Return (X, Y) of the center of cell containing provided text 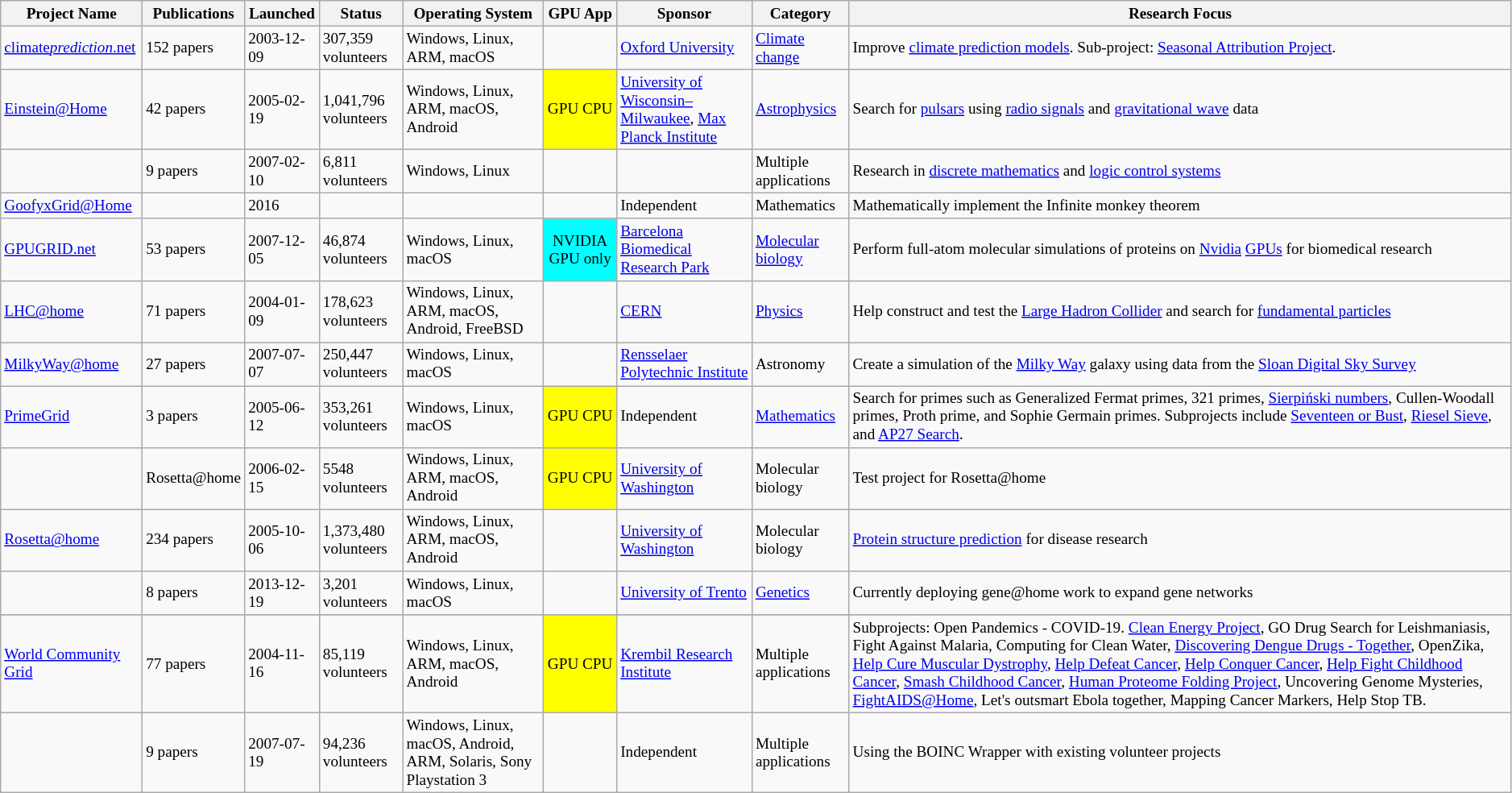
Barcelona Biomedical Research Park (685, 250)
Currently deploying gene@home work to expand gene networks (1180, 593)
5548 volunteers (361, 479)
2006-02-15 (282, 479)
LHC@home (72, 311)
3 papers (193, 417)
2005-06-12 (282, 417)
climateprediction.net (72, 48)
1,041,796 volunteers (361, 110)
53 papers (193, 250)
46,874 volunteers (361, 250)
GPU App (580, 14)
Astrophysics (801, 110)
Oxford University (685, 48)
Status (361, 14)
8 papers (193, 593)
Category (801, 14)
2013-12-19 (282, 593)
2007-07-07 (282, 364)
94,236 volunteers (361, 753)
CERN (685, 311)
2007-07-19 (282, 753)
Genetics (801, 593)
85,119 volunteers (361, 664)
2007-02-10 (282, 171)
PrimeGrid (72, 417)
152 papers (193, 48)
Research Focus (1180, 14)
77 papers (193, 664)
Help construct and test the Large Hadron Collider and search for fundamental particles (1180, 311)
Operating System (474, 14)
Physics (801, 311)
2003-12-09 (282, 48)
307,359 volunteers (361, 48)
Einstein@Home (72, 110)
27 papers (193, 364)
Krembil Research Institute (685, 664)
Protein structure prediction for disease research (1180, 540)
World Community Grid (72, 664)
Improve climate prediction models. Sub-project: Seasonal Attribution Project. (1180, 48)
353,261 volunteers (361, 417)
Research in discrete mathematics and logic control systems (1180, 171)
Perform full-atom molecular simulations of proteins on Nvidia GPUs for biomedical research (1180, 250)
Sponsor (685, 14)
Test project for Rosetta@home (1180, 479)
2004-11-16 (282, 664)
250,447 volunteers (361, 364)
Windows, Linux, macOS, Android, ARM, Solaris, Sony Playstation 3 (474, 753)
GoofyxGrid@Home (72, 206)
Windows, Linux, ARM, macOS (474, 48)
Mathematically implement the Infinite monkey theorem (1180, 206)
3,201 volunteers (361, 593)
Windows, Linux, ARM, macOS, Android, FreeBSD (474, 311)
MilkyWay@home (72, 364)
GPUGRID.net (72, 250)
Rensselaer Polytechnic Institute (685, 364)
Astronomy (801, 364)
2007-12-05 (282, 250)
NVIDIA GPU only (580, 250)
234 papers (193, 540)
2005-02-19 (282, 110)
Windows, Linux (474, 171)
Launched (282, 14)
Search for pulsars using radio signals and gravitational wave data (1180, 110)
University of Trento (685, 593)
178,623 volunteers (361, 311)
1,373,480 volunteers (361, 540)
Using the BOINC Wrapper with existing volunteer projects (1180, 753)
2004-01-09 (282, 311)
Climate change (801, 48)
6,811 volunteers (361, 171)
71 papers (193, 311)
Publications (193, 14)
2005-10-06 (282, 540)
Project Name (72, 14)
2016 (282, 206)
Create a simulation of the Milky Way galaxy using data from the Sloan Digital Sky Survey (1180, 364)
University of Wisconsin–Milwaukee, Max Planck Institute (685, 110)
42 papers (193, 110)
